For the text-containing cell, return its midpoint in [x, y] coordinate format. 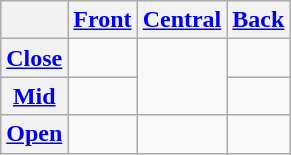
Close [34, 58]
Central [182, 20]
Open [34, 134]
Back [258, 20]
Mid [34, 96]
Front [102, 20]
